Provide the (x, y) coordinate of the cell's center where the given text is located.  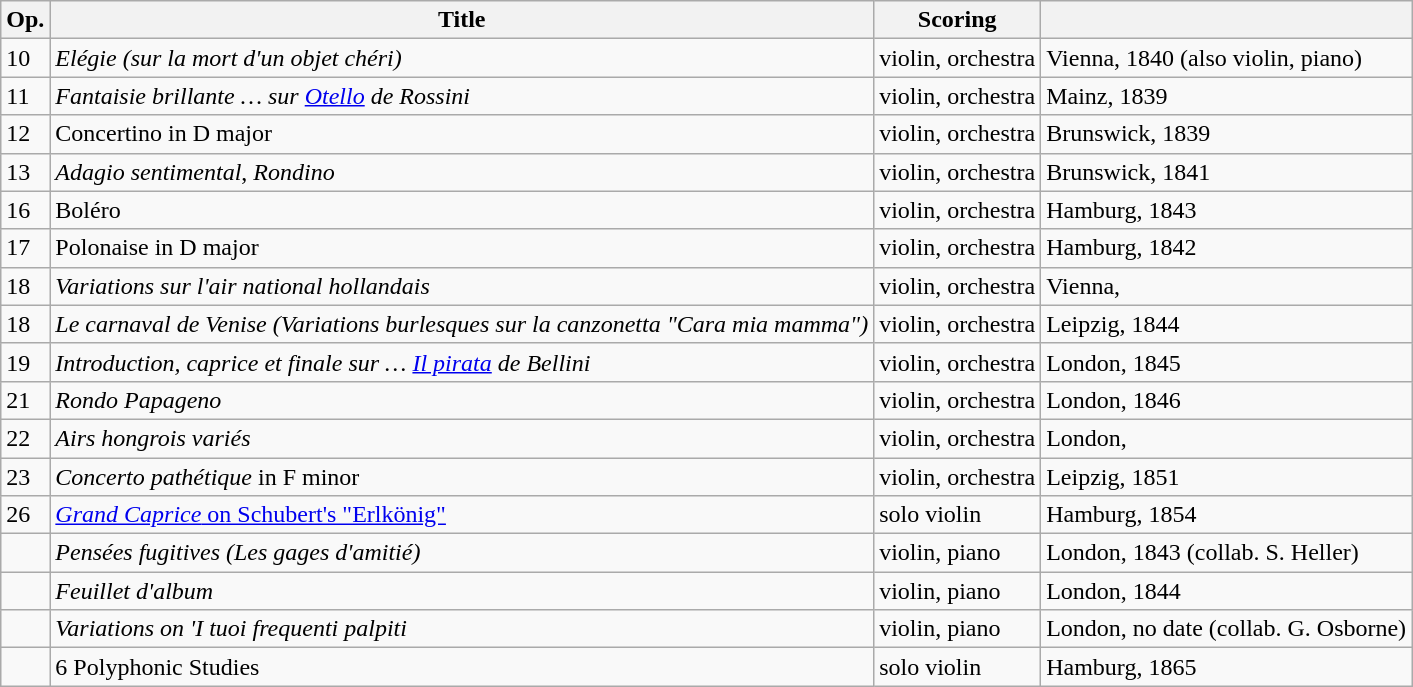
10 (26, 58)
17 (26, 248)
London, (1226, 438)
Hamburg, 1854 (1226, 515)
11 (26, 96)
Scoring (958, 20)
Op. (26, 20)
Vienna, (1226, 286)
19 (26, 362)
Concertino in D major (462, 134)
London, 1843 (collab. S. Heller) (1226, 553)
Concerto pathétique in F minor (462, 477)
Title (462, 20)
23 (26, 477)
Leipzig, 1844 (1226, 324)
Mainz, 1839 (1226, 96)
Adagio sentimental, Rondino (462, 172)
Fantaisie brillante … sur Otello de Rossini (462, 96)
Rondo Papageno (462, 400)
Feuillet d'album (462, 591)
Polonaise in D major (462, 248)
Vienna, 1840 (also violin, piano) (1226, 58)
13 (26, 172)
Hamburg, 1842 (1226, 248)
Hamburg, 1865 (1226, 667)
Variations on 'I tuoi frequenti palpiti (462, 629)
26 (26, 515)
London, 1846 (1226, 400)
Hamburg, 1843 (1226, 210)
Airs hongrois variés (462, 438)
Grand Caprice on Schubert's "Erlkönig" (462, 515)
12 (26, 134)
Introduction, caprice et finale sur … Il pirata de Bellini (462, 362)
London, no date (collab. G. Osborne) (1226, 629)
London, 1844 (1226, 591)
Variations sur l'air national hollandais (462, 286)
Brunswick, 1841 (1226, 172)
16 (26, 210)
22 (26, 438)
Le carnaval de Venise (Variations burlesques sur la canzonetta "Cara mia mamma") (462, 324)
21 (26, 400)
Brunswick, 1839 (1226, 134)
Leipzig, 1851 (1226, 477)
Boléro (462, 210)
Pensées fugitives (Les gages d'amitié) (462, 553)
Elégie (sur la mort d'un objet chéri) (462, 58)
London, 1845 (1226, 362)
6 Polyphonic Studies (462, 667)
